Provide the [X, Y] coordinate of the cell's center where the given text is located.  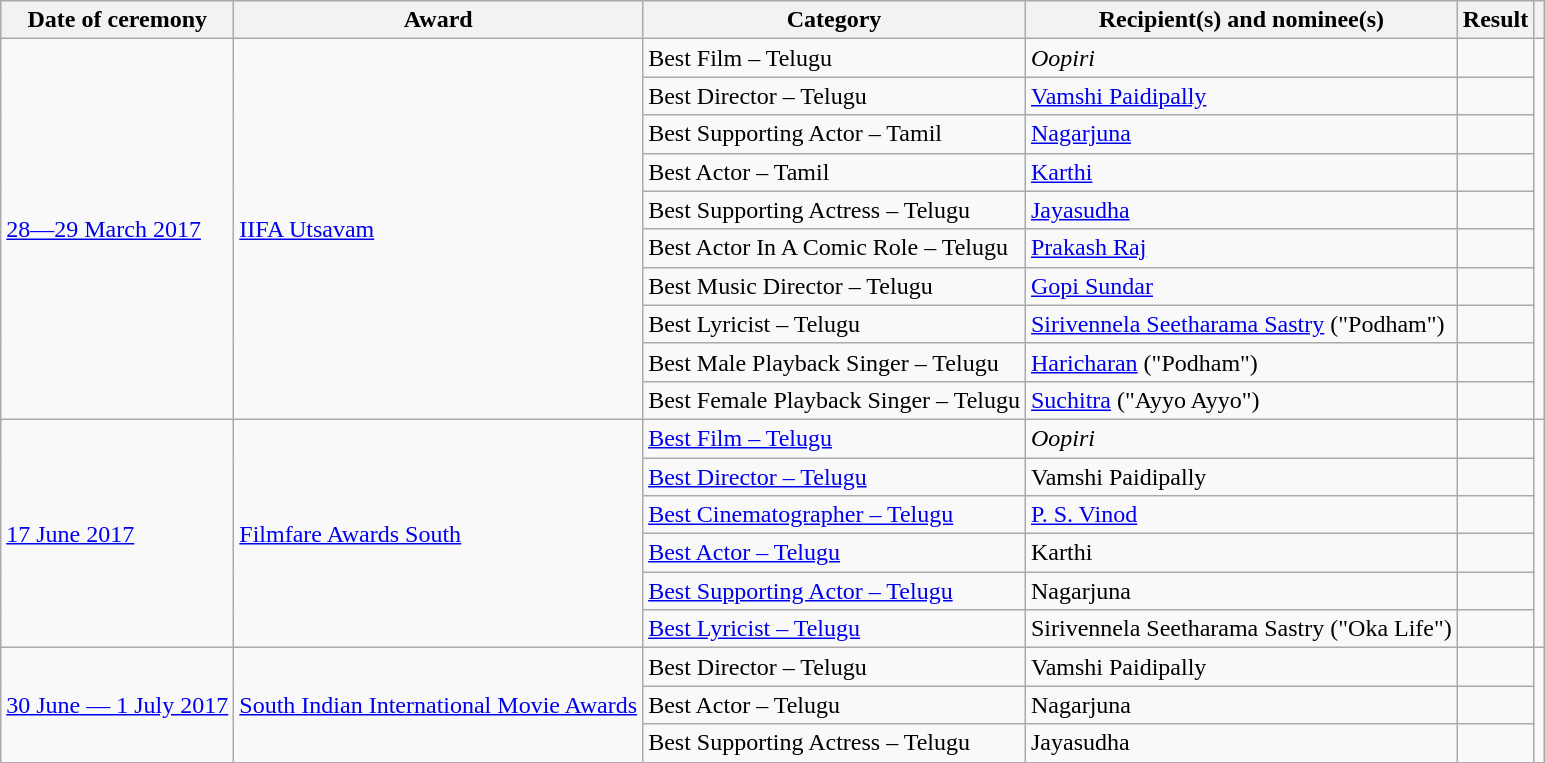
Sirivennela Seetharama Sastry ("Podham") [1241, 324]
Best Female Playback Singer – Telugu [834, 400]
P. S. Vinod [1241, 515]
Best Actor In A Comic Role – Telugu [834, 248]
17 June 2017 [118, 533]
Best Cinematographer – Telugu [834, 515]
Prakash Raj [1241, 248]
Award [438, 20]
Result [1495, 20]
South Indian International Movie Awards [438, 705]
Best Actor – Tamil [834, 172]
Gopi Sundar [1241, 286]
Best Supporting Actor – Tamil [834, 134]
Filmfare Awards South [438, 533]
30 June — 1 July 2017 [118, 705]
Category [834, 20]
Best Supporting Actor – Telugu [834, 591]
Recipient(s) and nominee(s) [1241, 20]
28—29 March 2017 [118, 230]
Suchitra ("Ayyo Ayyo") [1241, 400]
Date of ceremony [118, 20]
IIFA Utsavam [438, 230]
Best Music Director – Telugu [834, 286]
Haricharan ("Podham") [1241, 362]
Best Male Playback Singer – Telugu [834, 362]
Sirivennela Seetharama Sastry ("Oka Life") [1241, 629]
